Detect which cell encompasses the target text, then output its [x, y] center coordinate. 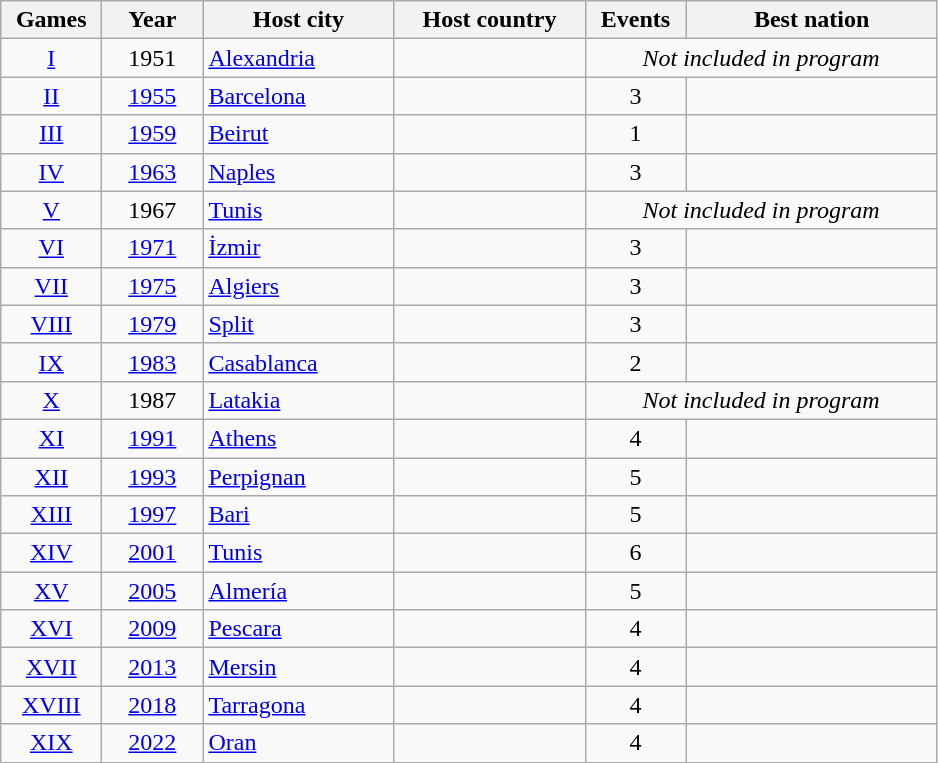
XVI [52, 629]
Oran [298, 743]
XIII [52, 515]
Host city [298, 20]
XI [52, 438]
Alexandria [298, 58]
6 [636, 553]
Casablanca [298, 362]
1991 [152, 438]
Beirut [298, 134]
1967 [152, 210]
Tarragona [298, 705]
İzmir [298, 248]
Host country [490, 20]
XIV [52, 553]
Games [52, 20]
X [52, 400]
Bari [298, 515]
1987 [152, 400]
1993 [152, 477]
2 [636, 362]
Naples [298, 172]
1983 [152, 362]
V [52, 210]
II [52, 96]
2001 [152, 553]
2005 [152, 591]
Latakia [298, 400]
Events [636, 20]
Athens [298, 438]
XV [52, 591]
Year [152, 20]
IV [52, 172]
XVIII [52, 705]
1955 [152, 96]
2013 [152, 667]
XIX [52, 743]
1959 [152, 134]
1951 [152, 58]
Algiers [298, 286]
Mersin [298, 667]
Split [298, 324]
1997 [152, 515]
2022 [152, 743]
1 [636, 134]
XII [52, 477]
VI [52, 248]
1971 [152, 248]
2018 [152, 705]
I [52, 58]
1979 [152, 324]
XVII [52, 667]
Perpignan [298, 477]
2009 [152, 629]
Best nation [812, 20]
VII [52, 286]
Almería [298, 591]
1975 [152, 286]
1963 [152, 172]
III [52, 134]
VIII [52, 324]
Barcelona [298, 96]
IX [52, 362]
Pescara [298, 629]
